Output the [x, y] coordinate of the center of the cell containing the given text.  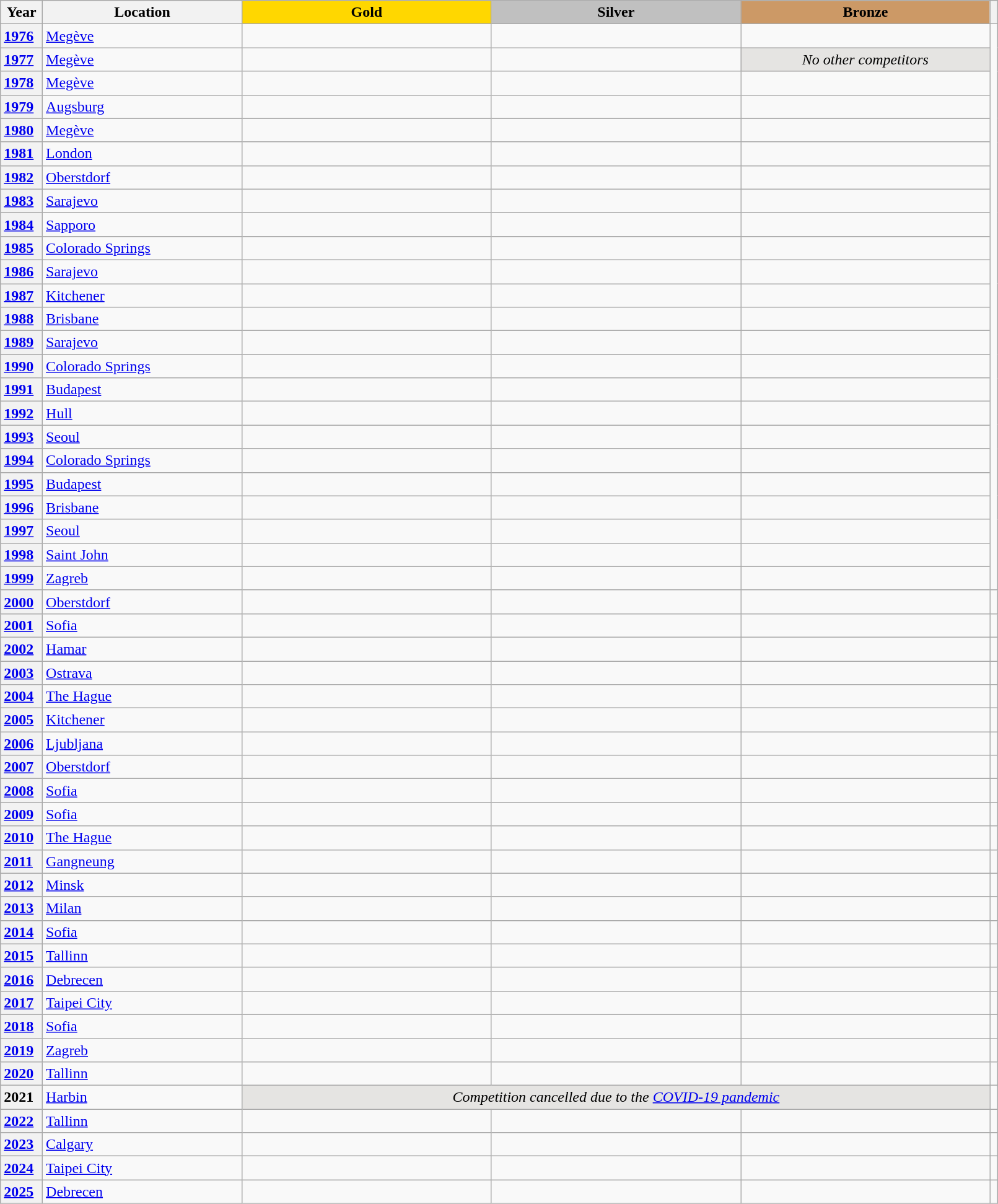
Calgary [142, 1145]
1977 [22, 59]
1998 [22, 555]
2023 [22, 1145]
1991 [22, 390]
1978 [22, 83]
Year [22, 12]
2021 [22, 1097]
1986 [22, 271]
2013 [22, 908]
2011 [22, 861]
1976 [22, 36]
2019 [22, 1050]
Minsk [142, 885]
1988 [22, 319]
1996 [22, 508]
2025 [22, 1192]
Augsburg [142, 107]
1987 [22, 296]
1990 [22, 366]
2012 [22, 885]
Hamar [142, 649]
2010 [22, 838]
Silver [616, 12]
2000 [22, 602]
1994 [22, 460]
2009 [22, 814]
Location [142, 12]
1993 [22, 437]
1989 [22, 343]
Ljubljana [142, 744]
1980 [22, 130]
1997 [22, 531]
2024 [22, 1168]
Bronze [866, 12]
Harbin [142, 1097]
2003 [22, 672]
2007 [22, 767]
Gold [367, 12]
2015 [22, 956]
2014 [22, 932]
1982 [22, 177]
1979 [22, 107]
2002 [22, 649]
Ostrava [142, 672]
2005 [22, 720]
1995 [22, 484]
2001 [22, 625]
Sapporo [142, 224]
2006 [22, 744]
Gangneung [142, 861]
2022 [22, 1121]
No other competitors [866, 59]
Milan [142, 908]
1985 [22, 248]
1992 [22, 413]
2017 [22, 1003]
1984 [22, 224]
2016 [22, 979]
1983 [22, 201]
Saint John [142, 555]
London [142, 154]
1999 [22, 578]
2018 [22, 1026]
2004 [22, 696]
1981 [22, 154]
2008 [22, 791]
Hull [142, 413]
Competition cancelled due to the COVID-19 pandemic [616, 1097]
2020 [22, 1074]
